Search for the cell housing the specified text and yield its (x, y) center coordinate. 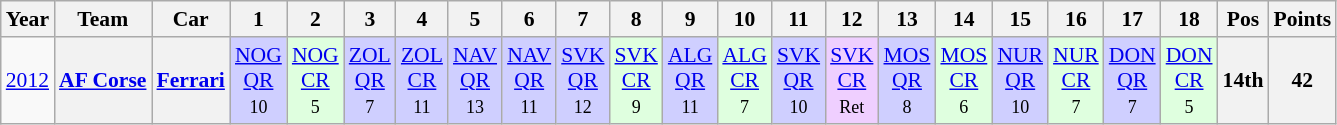
7 (582, 19)
Year (28, 19)
18 (1190, 19)
Team (102, 19)
NOGQR10 (258, 80)
Points (1302, 19)
SVKQR12 (582, 80)
2012 (28, 80)
11 (798, 19)
ALGCR7 (744, 80)
4 (422, 19)
SVKQR10 (798, 80)
NURQR10 (1020, 80)
42 (1302, 80)
15 (1020, 19)
8 (636, 19)
1 (258, 19)
MOSQR8 (906, 80)
17 (1132, 19)
SVKCR9 (636, 80)
NAVQR11 (529, 80)
3 (370, 19)
ZOLQR7 (370, 80)
10 (744, 19)
Ferrari (191, 80)
12 (852, 19)
2 (316, 19)
6 (529, 19)
AF Corse (102, 80)
9 (690, 19)
16 (1076, 19)
5 (475, 19)
DONCR5 (1190, 80)
NOGCR5 (316, 80)
Pos (1244, 19)
14th (1244, 80)
DONQR7 (1132, 80)
SVKCRRet (852, 80)
NAVQR13 (475, 80)
13 (906, 19)
ZOLCR11 (422, 80)
ALGQR11 (690, 80)
MOSCR6 (964, 80)
Car (191, 19)
NURCR7 (1076, 80)
14 (964, 19)
